Determine the (X, Y) coordinate at the center of the cell enclosing the given text.  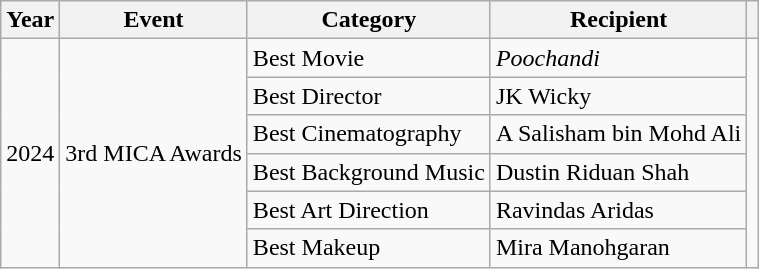
Event (154, 20)
3rd MICA Awards (154, 153)
Best Background Music (368, 172)
Year (30, 20)
Recipient (618, 20)
Best Art Direction (368, 210)
Category (368, 20)
Dustin Riduan Shah (618, 172)
Poochandi (618, 58)
Best Movie (368, 58)
Best Cinematography (368, 134)
Best Director (368, 96)
Best Makeup (368, 248)
A Salisham bin Mohd Ali (618, 134)
2024 (30, 153)
JK Wicky (618, 96)
Ravindas Aridas (618, 210)
Mira Manohgaran (618, 248)
